Locate the cell with the specified text and output its (x, y) center coordinate. 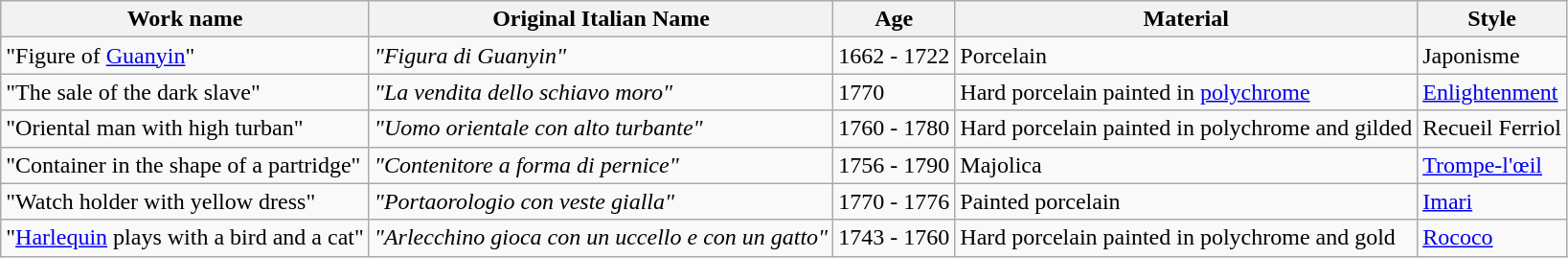
"La vendita dello schiavo moro" (601, 92)
"Watch holder with yellow dress" (186, 201)
Rococo (1492, 238)
Age (895, 19)
"Figura di Guanyin" (601, 56)
1756 - 1790 (895, 165)
Enlightenment (1492, 92)
Porcelain (1186, 56)
Hard porcelain painted in polychrome and gilded (1186, 129)
Original Italian Name (601, 19)
Work name (186, 19)
"Oriental man with high turban" (186, 129)
1760 - 1780 (895, 129)
Hard porcelain painted in polychrome (1186, 92)
Japonisme (1492, 56)
"Contenitore a forma di pernice" (601, 165)
"Arlecchino gioca con un uccello e con un gatto" (601, 238)
"Harlequin plays with a bird and a cat" (186, 238)
1662 - 1722 (895, 56)
1770 (895, 92)
Hard porcelain painted in polychrome and gold (1186, 238)
"The sale of the dark slave" (186, 92)
Style (1492, 19)
Material (1186, 19)
"Figure of Guanyin" (186, 56)
Imari (1492, 201)
Recueil Ferriol (1492, 129)
"Container in the shape of a partridge" (186, 165)
Trompe-l'œil (1492, 165)
1743 - 1760 (895, 238)
Majolica (1186, 165)
1770 - 1776 (895, 201)
"Uomo orientale con alto turbante" (601, 129)
"Portaorologio con veste gialla" (601, 201)
Painted porcelain (1186, 201)
